Output the [X, Y] coordinate of the center of the cell containing the given text.  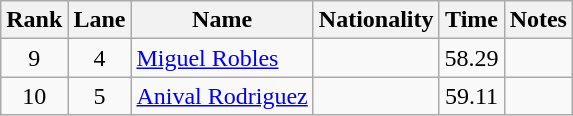
4 [100, 58]
Rank [34, 20]
Name [222, 20]
Notes [538, 20]
58.29 [472, 58]
Miguel Robles [222, 58]
10 [34, 96]
5 [100, 96]
59.11 [472, 96]
Lane [100, 20]
Anival Rodriguez [222, 96]
Time [472, 20]
Nationality [376, 20]
9 [34, 58]
